Identify which cell holds the provided text, then report its (x, y) central coordinate. 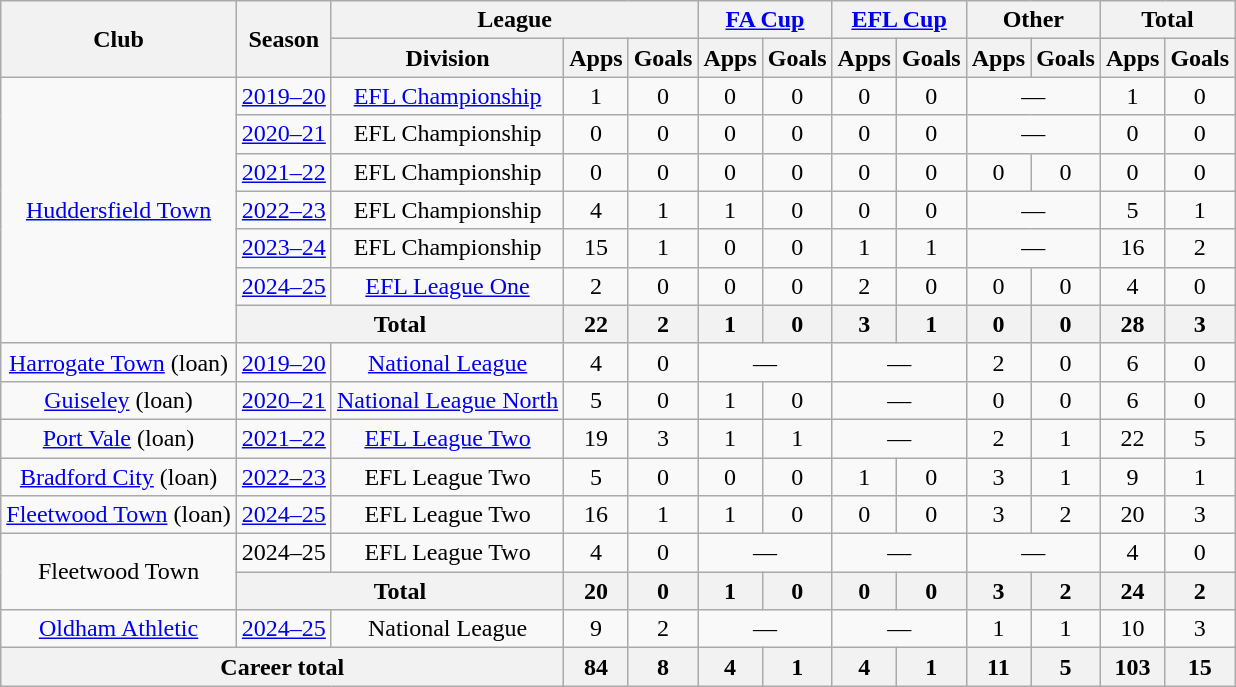
Career total (282, 667)
National League North (447, 400)
Other (1033, 20)
League (514, 20)
Fleetwood Town (119, 572)
Guiseley (loan) (119, 400)
2023–24 (284, 248)
Fleetwood Town (loan) (119, 515)
Season (284, 39)
Port Vale (loan) (119, 438)
Huddersfield Town (119, 210)
19 (596, 438)
84 (596, 667)
EFL Cup (899, 20)
Oldham Athletic (119, 629)
Club (119, 39)
103 (1132, 667)
28 (1132, 324)
11 (998, 667)
Division (447, 58)
24 (1132, 591)
EFL League One (447, 286)
Bradford City (loan) (119, 477)
Harrogate Town (loan) (119, 362)
FA Cup (765, 20)
10 (1132, 629)
8 (663, 667)
